Extract the (x, y) coordinate from the center of the cell holding the provided text.  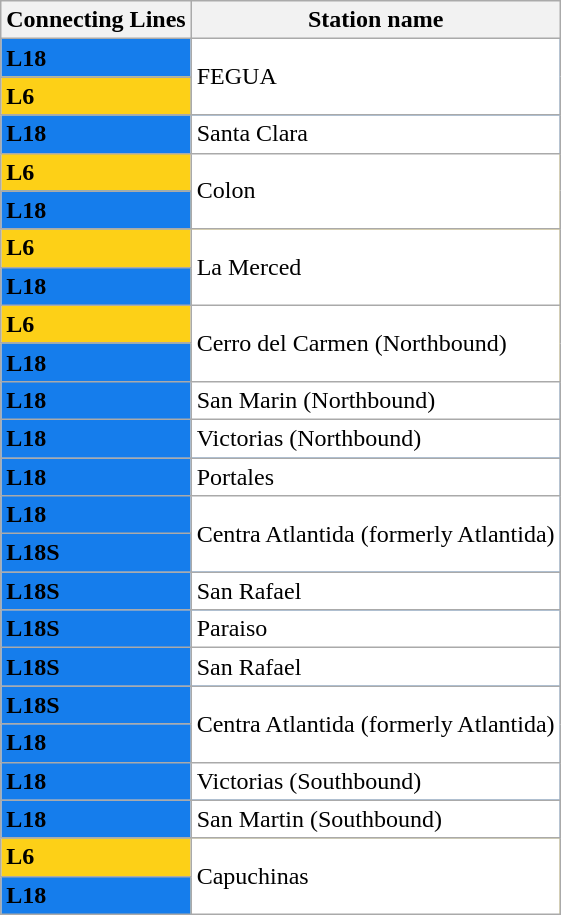
FEGUA (376, 77)
San Martin (Southbound) (376, 819)
Victorias (Southbound) (376, 781)
Station name (376, 20)
Victorias (Northbound) (376, 438)
Portales (376, 477)
Capuchinas (376, 876)
La Merced (376, 267)
Paraiso (376, 629)
Cerro del Carmen (Northbound) (376, 343)
Connecting Lines (96, 20)
Colon (376, 191)
Santa Clara (376, 134)
San Marin (Northbound) (376, 400)
